Return the [X, Y] coordinate for the center point of the cell that contains the specified text.  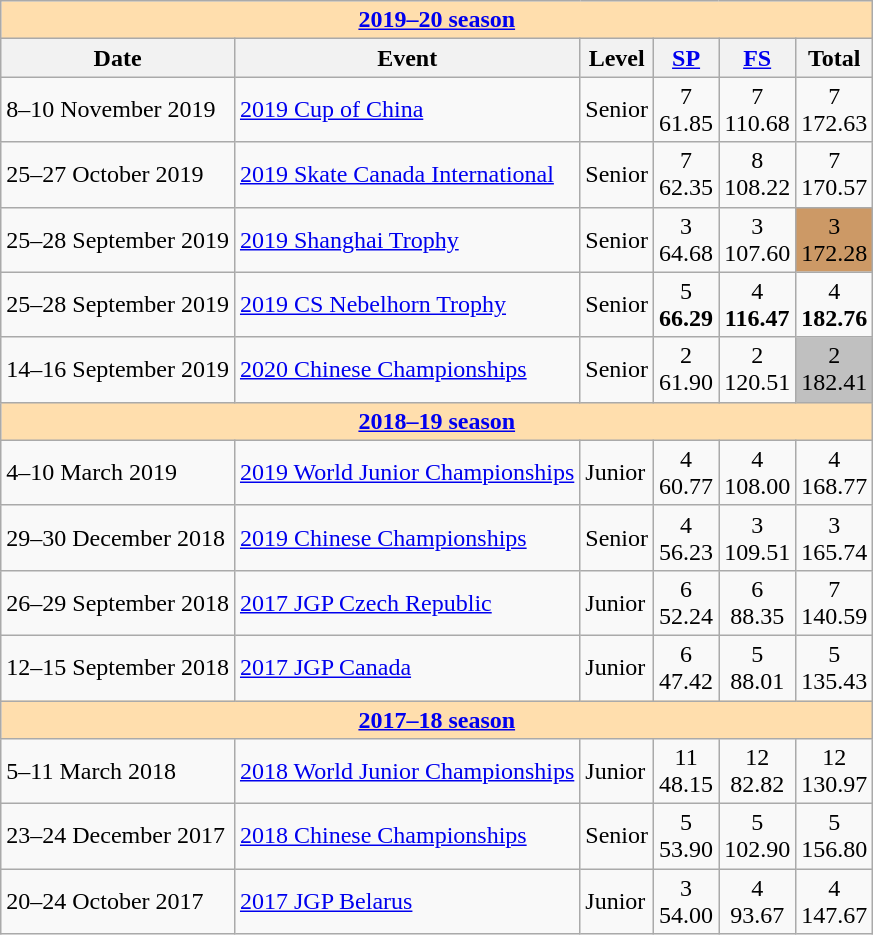
7 140.59 [834, 602]
4 182.76 [834, 304]
3 109.51 [758, 538]
6 47.42 [686, 668]
2019–20 season [437, 20]
2017 JGP Canada [406, 668]
2019 Chinese Championships [406, 538]
2 182.41 [834, 370]
12 82.82 [758, 772]
5 66.29 [686, 304]
23–24 December 2017 [118, 836]
4 56.23 [686, 538]
5 102.90 [758, 836]
4 116.47 [758, 304]
3 107.60 [758, 240]
26–29 September 2018 [118, 602]
7 110.68 [758, 110]
5 53.90 [686, 836]
5–11 March 2018 [118, 772]
6 52.24 [686, 602]
4 147.67 [834, 902]
11 48.15 [686, 772]
Date [118, 58]
4–10 March 2019 [118, 472]
2019 World Junior Championships [406, 472]
20–24 October 2017 [118, 902]
3 64.68 [686, 240]
4 60.77 [686, 472]
2018 Chinese Championships [406, 836]
5 135.43 [834, 668]
2017 JGP Belarus [406, 902]
2020 Chinese Championships [406, 370]
7 62.35 [686, 174]
2019 CS Nebelhorn Trophy [406, 304]
Event [406, 58]
2018 World Junior Championships [406, 772]
2017–18 season [437, 719]
29–30 December 2018 [118, 538]
2 61.90 [686, 370]
8 108.22 [758, 174]
8–10 November 2019 [118, 110]
3 165.74 [834, 538]
3 54.00 [686, 902]
5 88.01 [758, 668]
6 88.35 [758, 602]
2019 Shanghai Trophy [406, 240]
Level [617, 58]
2019 Skate Canada International [406, 174]
4 93.67 [758, 902]
7 170.57 [834, 174]
4 108.00 [758, 472]
2017 JGP Czech Republic [406, 602]
5 156.80 [834, 836]
2018–19 season [437, 421]
12 130.97 [834, 772]
SP [686, 58]
2 120.51 [758, 370]
Total [834, 58]
25–27 October 2019 [118, 174]
3 172.28 [834, 240]
7 172.63 [834, 110]
FS [758, 58]
2019 Cup of China [406, 110]
4 168.77 [834, 472]
14–16 September 2019 [118, 370]
7 61.85 [686, 110]
12–15 September 2018 [118, 668]
